Provide the (X, Y) coordinate of the cell's center where the given text is located.  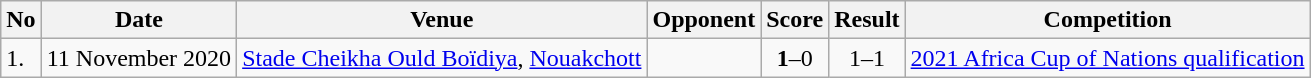
2021 Africa Cup of Nations qualification (1108, 58)
Date (138, 20)
Score (795, 20)
Stade Cheikha Ould Boïdiya, Nouakchott (442, 58)
Opponent (704, 20)
1. (21, 58)
Result (867, 20)
Competition (1108, 20)
Venue (442, 20)
1–1 (867, 58)
No (21, 20)
1–0 (795, 58)
11 November 2020 (138, 58)
